Scan for the cell matching the given text and deliver its [x, y] coordinate at center. 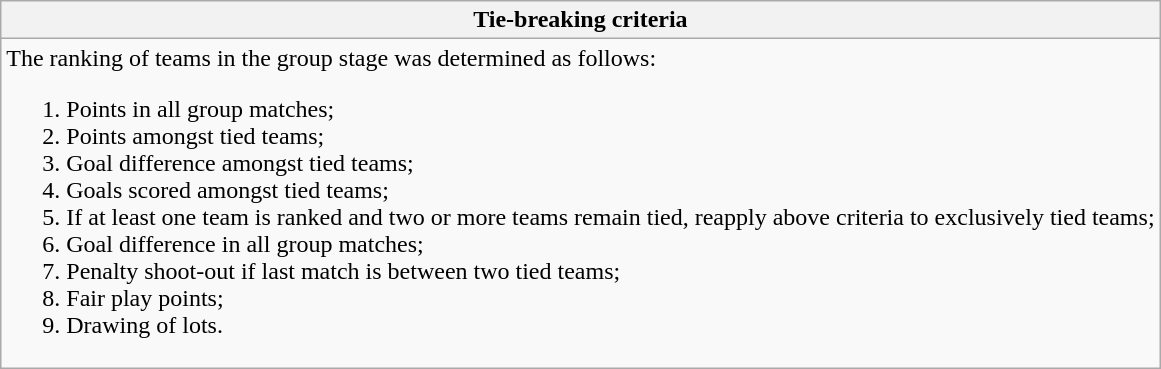
Tie-breaking criteria [580, 20]
